Return (x, y) of the center of cell containing provided text 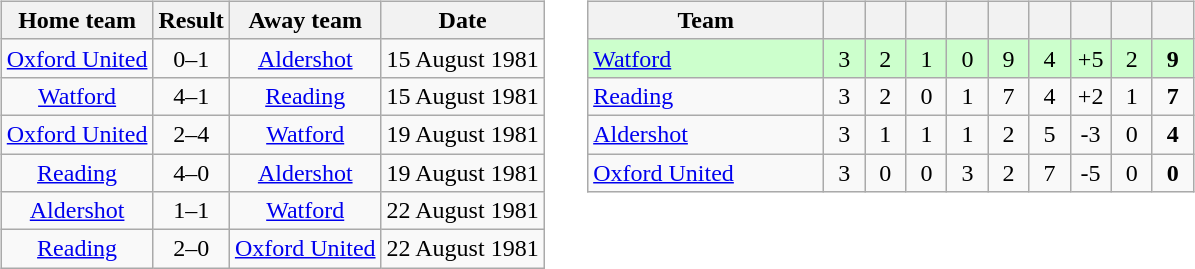
-5 (1090, 173)
5 (1050, 134)
+5 (1090, 58)
-3 (1090, 134)
1–1 (191, 211)
Home team (77, 20)
2–0 (191, 249)
Result (191, 20)
0–1 (191, 58)
Date (462, 20)
4–0 (191, 173)
4–1 (191, 96)
Team (706, 20)
2–4 (191, 134)
+2 (1090, 96)
Away team (305, 20)
